Capture the cell that displays the provided text and extract its [X, Y] central coordinate. 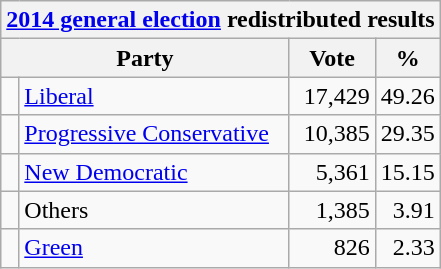
Liberal [154, 96]
% [408, 58]
3.91 [408, 210]
2.33 [408, 248]
Party [145, 58]
10,385 [332, 134]
Green [154, 248]
New Democratic [154, 172]
15.15 [408, 172]
1,385 [332, 210]
Others [154, 210]
17,429 [332, 96]
826 [332, 248]
5,361 [332, 172]
Progressive Conservative [154, 134]
Vote [332, 58]
49.26 [408, 96]
29.35 [408, 134]
2014 general election redistributed results [220, 20]
